Pinpoint the cell where the given text exists, returning its (X, Y) midpoint coordinate. 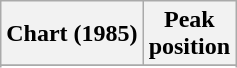
Peakposition (189, 34)
Chart (1985) (72, 34)
